Capture the cell that displays the provided text and extract its [x, y] central coordinate. 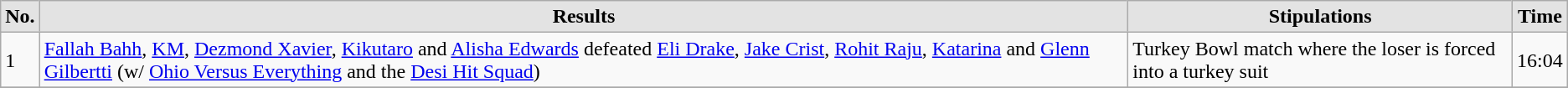
Stipulations [1320, 17]
No. [20, 17]
16:04 [1540, 60]
1 [20, 60]
Time [1540, 17]
Turkey Bowl match where the loser is forced into a turkey suit [1320, 60]
Results [584, 17]
